Determine the [x, y] coordinate at the center of the cell enclosing the given text.  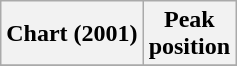
Chart (2001) [72, 34]
Peakposition [189, 34]
